Return the (X, Y) coordinate for the center point of the cell that contains the specified text.  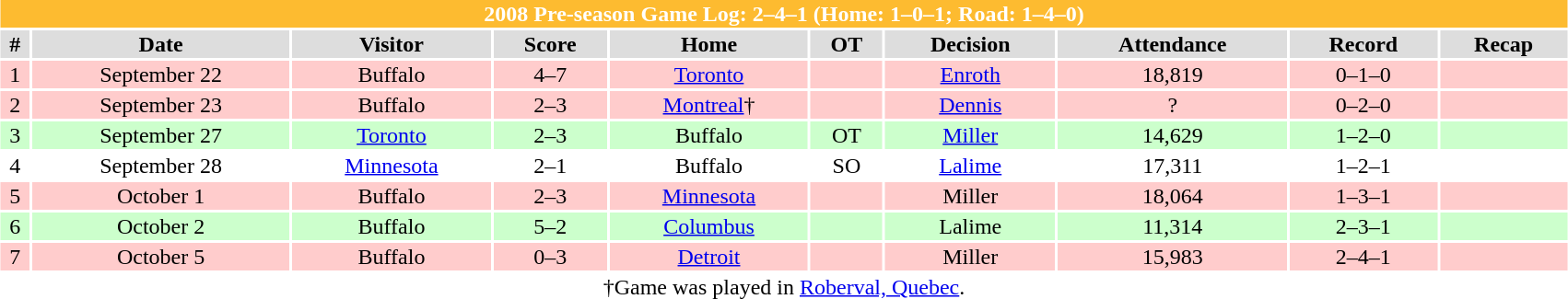
4 (15, 166)
0–2–0 (1363, 105)
11,314 (1173, 226)
14,629 (1173, 135)
Montreal† (709, 105)
2–4–1 (1363, 257)
Score (551, 44)
5 (15, 196)
1–2–1 (1363, 166)
September 28 (161, 166)
September 22 (161, 75)
October 2 (161, 226)
4–7 (551, 75)
3 (15, 135)
Enroth (971, 75)
Decision (971, 44)
# (15, 44)
Visitor (391, 44)
5–2 (551, 226)
0–1–0 (1363, 75)
September 27 (161, 135)
September 23 (161, 105)
? (1173, 105)
Recap (1504, 44)
SO (847, 166)
Dennis (971, 105)
15,983 (1173, 257)
1 (15, 75)
2 (15, 105)
2008 Pre-season Game Log: 2–4–1 (Home: 1–0–1; Road: 1–4–0) (784, 14)
0–3 (551, 257)
Detroit (709, 257)
6 (15, 226)
2–3–1 (1363, 226)
17,311 (1173, 166)
Attendance (1173, 44)
October 1 (161, 196)
7 (15, 257)
1–3–1 (1363, 196)
18,819 (1173, 75)
Record (1363, 44)
Columbus (709, 226)
18,064 (1173, 196)
2–1 (551, 166)
Home (709, 44)
1–2–0 (1363, 135)
Date (161, 44)
October 5 (161, 257)
